Locate the cell with the specified text and output its [X, Y] center coordinate. 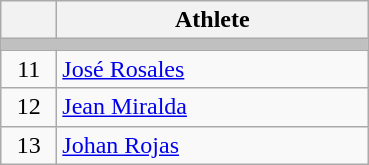
José Rosales [212, 69]
Jean Miralda [212, 107]
12 [29, 107]
11 [29, 69]
13 [29, 145]
Athlete [212, 20]
Johan Rojas [212, 145]
